Identify which cell holds the provided text, then report its (x, y) central coordinate. 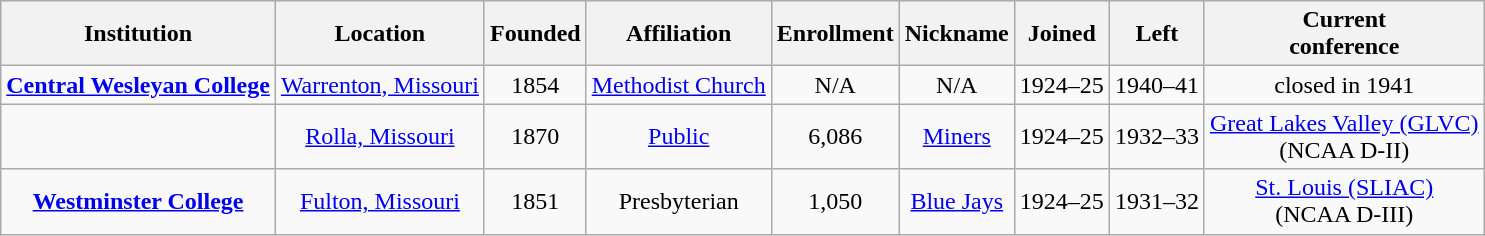
Location (380, 34)
closed in 1941 (1344, 85)
1854 (535, 85)
1,050 (835, 202)
Joined (1062, 34)
Westminster College (138, 202)
Fulton, Missouri (380, 202)
1932–33 (1156, 136)
Public (678, 136)
1931–32 (1156, 202)
Miners (956, 136)
Central Wesleyan College (138, 85)
Left (1156, 34)
Founded (535, 34)
Blue Jays (956, 202)
Institution (138, 34)
Presbyterian (678, 202)
Nickname (956, 34)
1851 (535, 202)
Great Lakes Valley (GLVC)(NCAA D-II) (1344, 136)
Currentconference (1344, 34)
1940–41 (1156, 85)
Rolla, Missouri (380, 136)
1870 (535, 136)
St. Louis (SLIAC)(NCAA D-III) (1344, 202)
Affiliation (678, 34)
6,086 (835, 136)
Warrenton, Missouri (380, 85)
Methodist Church (678, 85)
Enrollment (835, 34)
